Find where the given text appears and provide that cell's center as (X, Y) coordinate. 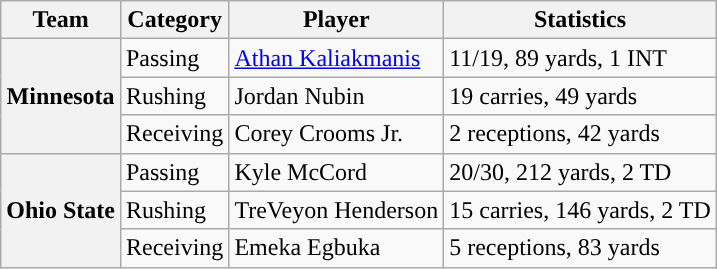
Statistics (580, 20)
5 receptions, 83 yards (580, 248)
Player (336, 20)
Emeka Egbuka (336, 248)
20/30, 212 yards, 2 TD (580, 172)
Kyle McCord (336, 172)
19 carries, 49 yards (580, 96)
Athan Kaliakmanis (336, 58)
Category (174, 20)
Jordan Nubin (336, 96)
TreVeyon Henderson (336, 210)
15 carries, 146 yards, 2 TD (580, 210)
11/19, 89 yards, 1 INT (580, 58)
Minnesota (61, 96)
2 receptions, 42 yards (580, 134)
Ohio State (61, 210)
Team (61, 20)
Corey Crooms Jr. (336, 134)
